Locate the cell with the specified text and output its (X, Y) center coordinate. 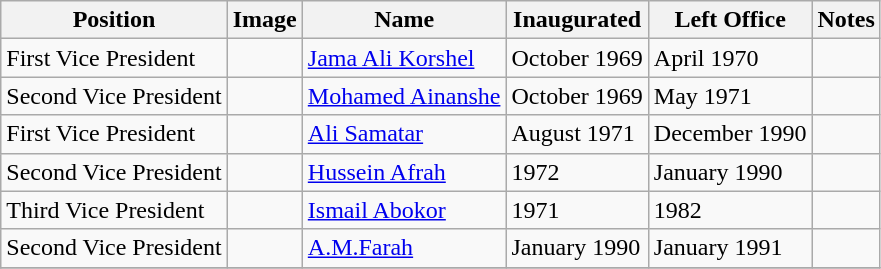
April 1970 (730, 58)
A.M.Farah (404, 248)
Name (404, 20)
Jama Ali Korshel (404, 58)
Inaugurated (577, 20)
August 1971 (577, 134)
1971 (577, 210)
Image (264, 20)
January 1991 (730, 248)
Position (114, 20)
Left Office (730, 20)
1982 (730, 210)
Third Vice President (114, 210)
Notes (846, 20)
December 1990 (730, 134)
Ismail Abokor (404, 210)
Ali Samatar (404, 134)
Mohamed Ainanshe (404, 96)
May 1971 (730, 96)
1972 (577, 172)
Hussein Afrah (404, 172)
